Output the (X, Y) coordinate of the center of the cell containing the given text.  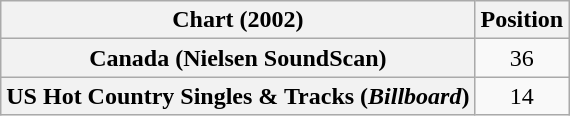
Chart (2002) (238, 20)
36 (522, 58)
14 (522, 96)
Position (522, 20)
Canada (Nielsen SoundScan) (238, 58)
US Hot Country Singles & Tracks (Billboard) (238, 96)
